Extract the [x, y] coordinate from the center of the cell holding the provided text.  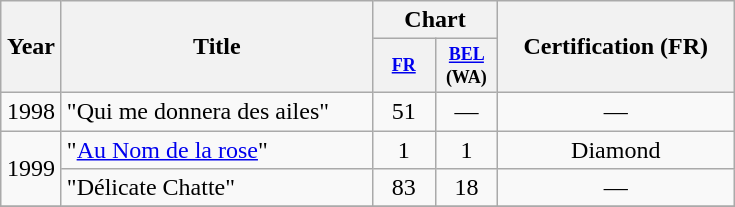
"Au Nom de la rose" [216, 150]
FR [404, 66]
Year [32, 47]
83 [404, 188]
51 [404, 111]
"Délicate Chatte" [216, 188]
Diamond [616, 150]
BEL (WA) [466, 66]
1999 [32, 169]
18 [466, 188]
Chart [434, 20]
Title [216, 47]
"Qui me donnera des ailes" [216, 111]
1998 [32, 111]
Certification (FR) [616, 47]
